Determine the (x, y) coordinate at the center of the cell enclosing the given text.  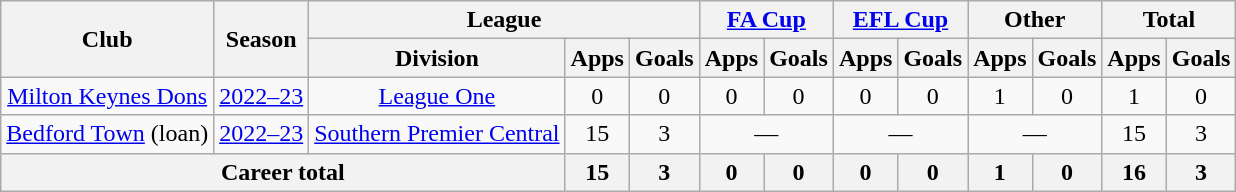
League One (437, 96)
Career total (283, 172)
Club (108, 39)
FA Cup (766, 20)
Southern Premier Central (437, 134)
Total (1169, 20)
16 (1134, 172)
Other (1035, 20)
Division (437, 58)
League (504, 20)
Season (262, 39)
Bedford Town (loan) (108, 134)
EFL Cup (900, 20)
Milton Keynes Dons (108, 96)
